Search for the cell housing the specified text and yield its [x, y] center coordinate. 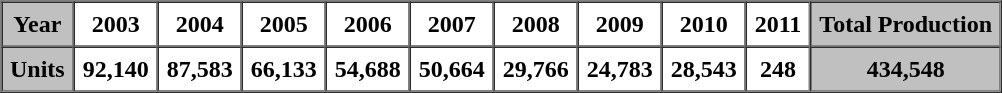
2008 [536, 24]
2010 [704, 24]
24,783 [620, 68]
2009 [620, 24]
Units [38, 68]
50,664 [452, 68]
28,543 [704, 68]
2007 [452, 24]
29,766 [536, 68]
Year [38, 24]
Total Production [906, 24]
248 [778, 68]
2006 [368, 24]
2004 [200, 24]
92,140 [116, 68]
2003 [116, 24]
2005 [284, 24]
434,548 [906, 68]
66,133 [284, 68]
87,583 [200, 68]
54,688 [368, 68]
2011 [778, 24]
